Determine the (X, Y) coordinate at the center of the cell enclosing the given text.  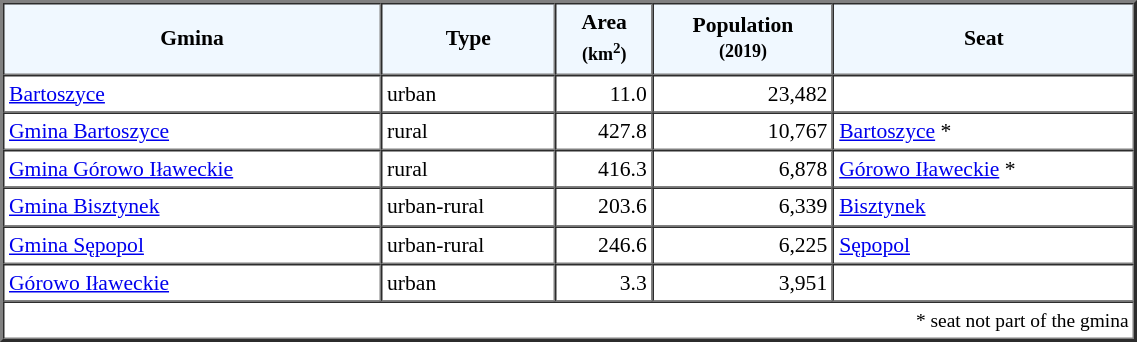
6,878 (744, 169)
Type (468, 38)
Gmina Górowo Iławeckie (192, 169)
416.3 (604, 169)
Bartoszyce * (984, 131)
203.6 (604, 207)
Gmina Sępopol (192, 245)
10,767 (744, 131)
23,482 (744, 93)
Gmina (192, 38)
246.6 (604, 245)
Gmina Bisztynek (192, 207)
Sępopol (984, 245)
427.8 (604, 131)
Górowo Iławeckie (192, 283)
Bisztynek (984, 207)
Bartoszyce (192, 93)
11.0 (604, 93)
Seat (984, 38)
Area(km2) (604, 38)
Gmina Bartoszyce (192, 131)
3.3 (604, 283)
6,225 (744, 245)
6,339 (744, 207)
Population(2019) (744, 38)
* seat not part of the gmina (569, 321)
3,951 (744, 283)
Górowo Iławeckie * (984, 169)
